Find where the given text appears and provide that cell's center as [X, Y] coordinate. 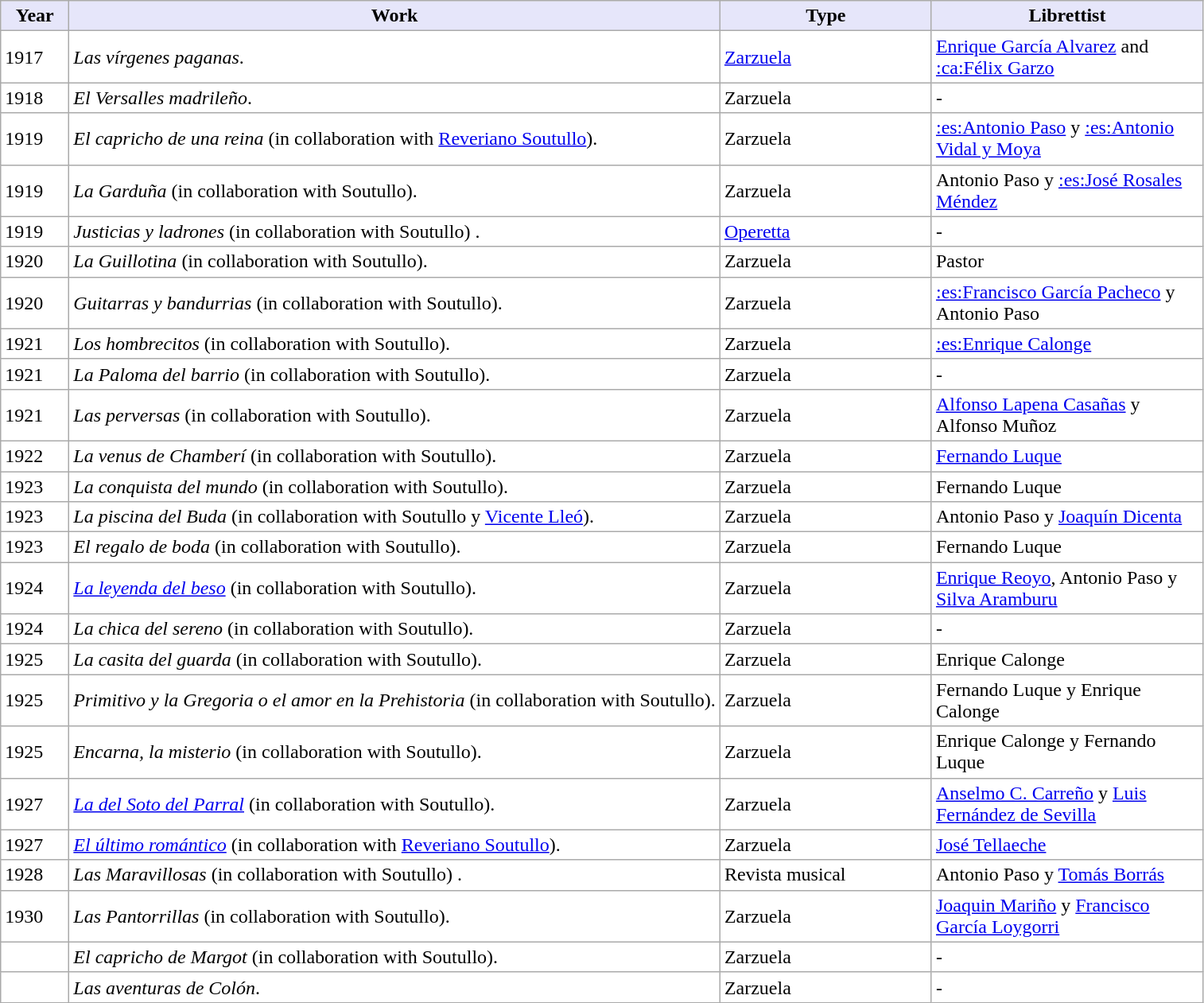
Enrique Reoyo, Antonio Paso y Silva Aramburu [1067, 589]
Revista musical [825, 875]
Primitivo y la Gregoria o el amor en la Prehistoria (in collaboration with Soutullo). [394, 700]
Enrique Calonge y Fernando Luque [1067, 752]
Type [825, 16]
Antonio Paso y :es:José Rosales Méndez [1067, 191]
Los hombrecitos (in collaboration with Soutullo). [394, 344]
1917 [35, 57]
Las perversas (in collaboration with Soutullo). [394, 415]
Las Maravillosas (in collaboration with Soutullo) . [394, 875]
1930 [35, 916]
La del Soto del Parral (in collaboration with Soutullo). [394, 803]
Fernando Luque y Enrique Calonge [1067, 700]
La conquista del mundo (in collaboration with Soutullo). [394, 486]
Enrique Calonge [1067, 659]
Pastor [1067, 262]
Guitarras y bandurrias (in collaboration with Soutullo). [394, 302]
Justicias y ladrones (in collaboration with Soutullo) . [394, 231]
Joaquin Mariño y Francisco García Loygorri [1067, 916]
1928 [35, 875]
:es:Francisco García Pacheco y Antonio Paso [1067, 302]
La chica del sereno (in collaboration with Soutullo). [394, 629]
La venus de Chamberí (in collaboration with Soutullo). [394, 456]
Las aventuras de Colón. [394, 987]
Antonio Paso y Tomás Borrás [1067, 875]
La Paloma del barrio (in collaboration with Soutullo). [394, 374]
La casita del guarda (in collaboration with Soutullo). [394, 659]
El regalo de boda (in collaboration with Soutullo). [394, 547]
El capricho de Margot (in collaboration with Soutullo). [394, 957]
La Garduña (in collaboration with Soutullo). [394, 191]
Year [35, 16]
1918 [35, 98]
Alfonso Lapena Casañas y Alfonso Muñoz [1067, 415]
José Tellaeche [1067, 845]
La piscina del Buda (in collaboration with Soutullo y Vicente Lleó). [394, 517]
El capricho de una reina (in collaboration with Reveriano Soutullo). [394, 138]
:es:Enrique Calonge [1067, 344]
Las Pantorrillas (in collaboration with Soutullo). [394, 916]
Antonio Paso y Joaquín Dicenta [1067, 517]
La leyenda del beso (in collaboration with Soutullo). [394, 589]
Las vírgenes paganas. [394, 57]
La Guillotina (in collaboration with Soutullo). [394, 262]
:es:Antonio Paso y :es:Antonio Vidal y Moya [1067, 138]
Encarna, la misterio (in collaboration with Soutullo). [394, 752]
Enrique García Alvarez and :ca:Félix Garzo [1067, 57]
1922 [35, 456]
El Versalles madrileño. [394, 98]
Operetta [825, 231]
El último romántico (in collaboration with Reveriano Soutullo). [394, 845]
Librettist [1067, 16]
Work [394, 16]
Anselmo C. Carreño y Luis Fernández de Sevilla [1067, 803]
